Identify which cell holds the provided text, then report its [x, y] central coordinate. 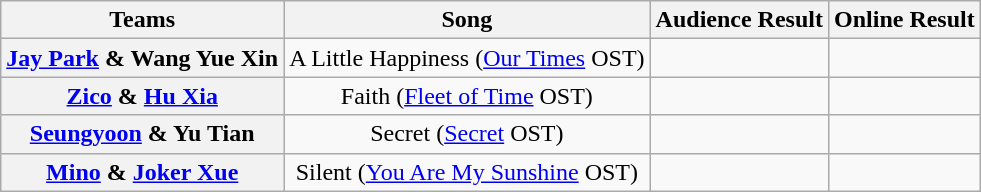
Faith (Fleet of Time OST) [467, 96]
A Little Happiness (Our Times OST) [467, 58]
Audience Result [739, 20]
Teams [142, 20]
Zico & Hu Xia [142, 96]
Online Result [904, 20]
Mino & Joker Xue [142, 172]
Song [467, 20]
Silent (You Are My Sunshine OST) [467, 172]
Secret (Secret OST) [467, 134]
Jay Park & Wang Yue Xin [142, 58]
Seungyoon & Yu Tian [142, 134]
